Provide the (X, Y) coordinate of the cell's center where the given text is located.  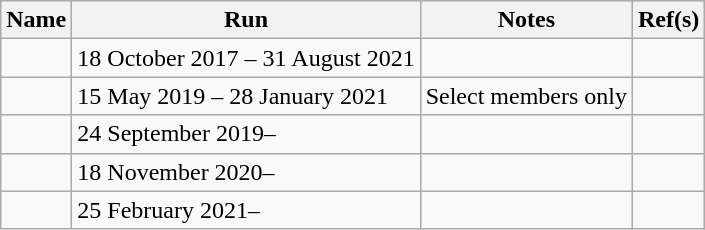
24 September 2019– (246, 134)
18 November 2020– (246, 172)
25 February 2021– (246, 210)
Run (246, 20)
Ref(s) (669, 20)
Name (36, 20)
Select members only (526, 96)
18 October 2017 – 31 August 2021 (246, 58)
15 May 2019 – 28 January 2021 (246, 96)
Notes (526, 20)
